Identify which cell holds the provided text, then report its (x, y) central coordinate. 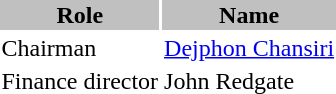
Dejphon Chansiri (250, 48)
Role (80, 15)
Name (250, 15)
Chairman (80, 48)
